Identify which cell holds the provided text, then report its (x, y) central coordinate. 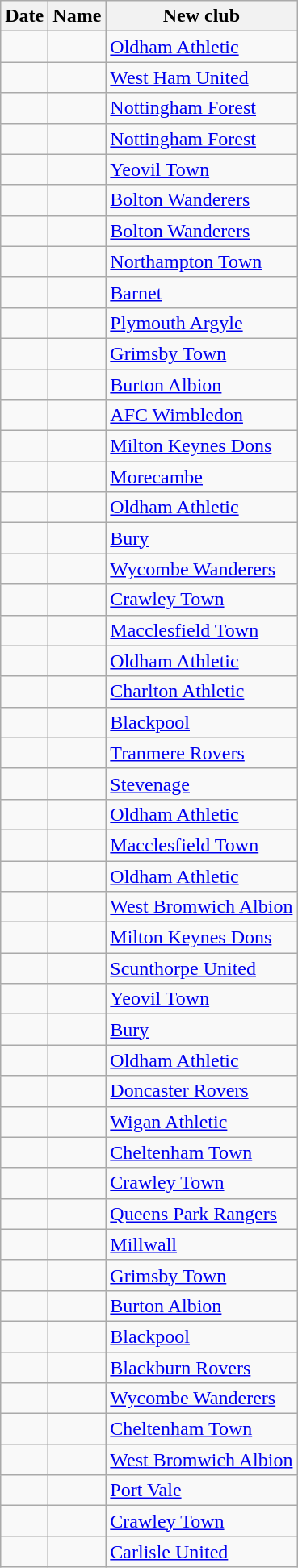
Queens Park Rangers (202, 1214)
Tranmere Rovers (202, 753)
AFC Wimbledon (202, 416)
Port Vale (202, 1491)
Charlton Athletic (202, 692)
Scunthorpe United (202, 968)
West Ham United (202, 77)
Barnet (202, 292)
Northampton Town (202, 261)
Millwall (202, 1244)
Doncaster Rovers (202, 1091)
New club (202, 16)
Blackburn Rovers (202, 1368)
Name (78, 16)
Wigan Athletic (202, 1122)
Date (24, 16)
Carlisle United (202, 1552)
Morecambe (202, 477)
Plymouth Argyle (202, 323)
Stevenage (202, 784)
